Detect which cell encompasses the target text, then output its [x, y] center coordinate. 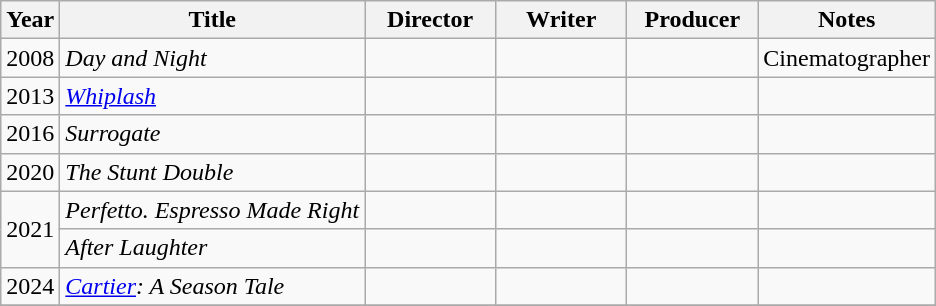
Surrogate [212, 134]
Notes [847, 20]
Whiplash [212, 96]
Director [430, 20]
2024 [30, 286]
Cartier: A Season Tale [212, 286]
Year [30, 20]
2021 [30, 229]
2008 [30, 58]
Day and Night [212, 58]
The Stunt Double [212, 172]
2013 [30, 96]
Perfetto. Espresso Made Right [212, 210]
Writer [562, 20]
After Laughter [212, 248]
Producer [692, 20]
Title [212, 20]
Cinematographer [847, 58]
2016 [30, 134]
2020 [30, 172]
